From the cell containing the given text, extract its center point as [X, Y] coordinate. 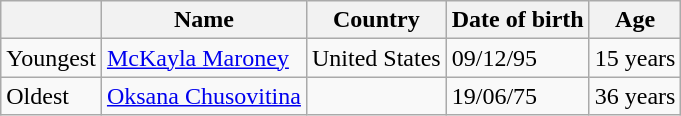
Oksana Chusovitina [204, 96]
09/12/95 [518, 58]
Age [635, 20]
Youngest [52, 58]
Date of birth [518, 20]
McKayla Maroney [204, 58]
15 years [635, 58]
19/06/75 [518, 96]
36 years [635, 96]
Country [376, 20]
Name [204, 20]
Oldest [52, 96]
United States [376, 58]
